Determine the [X, Y] coordinate at the center of the cell enclosing the given text.  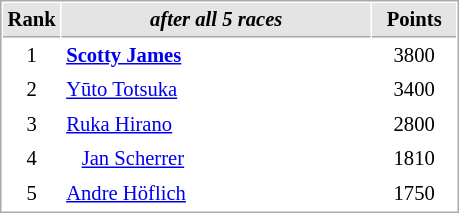
4 [32, 158]
Ruka Hirano [216, 124]
Scotty James [216, 56]
2 [32, 90]
after all 5 races [216, 20]
1750 [414, 194]
Andre Höflich [216, 194]
Yūto Totsuka [216, 90]
1810 [414, 158]
Jan Scherrer [216, 158]
1 [32, 56]
3400 [414, 90]
2800 [414, 124]
Rank [32, 20]
3800 [414, 56]
Points [414, 20]
3 [32, 124]
5 [32, 194]
